Find where the given text appears and provide that cell's center as [X, Y] coordinate. 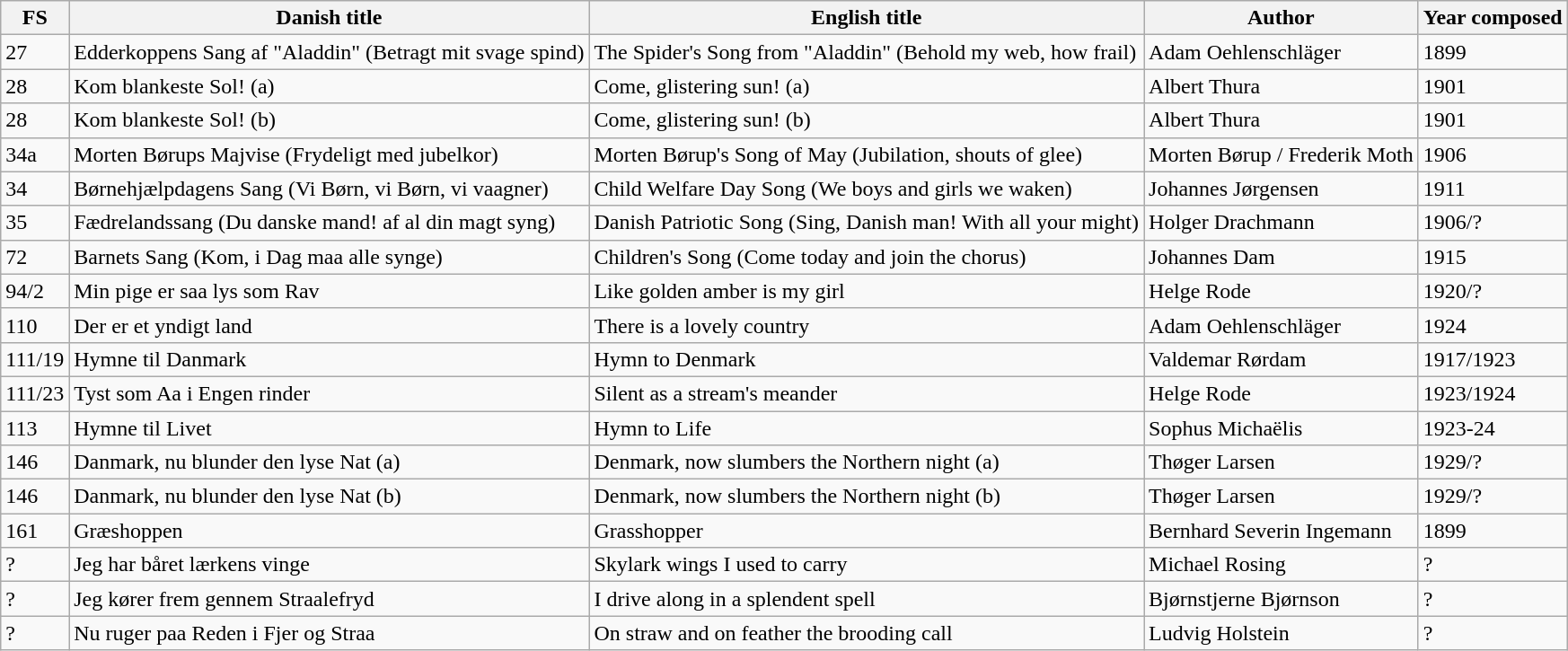
Johannes Jørgensen [1282, 189]
Author [1282, 18]
Min pige er saa lys som Rav [329, 291]
Morten Børup / Frederik Moth [1282, 154]
1923-24 [1493, 428]
Jeg kører frem gennem Straalefryd [329, 599]
Grasshopper [867, 531]
1923/1924 [1493, 393]
Holger Drachmann [1282, 223]
Skylark wings I used to carry [867, 565]
Ludvig Holstein [1282, 633]
1906 [1493, 154]
Hymn to Denmark [867, 359]
Morten Børups Majvise (Frydeligt med jubelkor) [329, 154]
Fædrelandssang (Du danske mand! af al din magt syng) [329, 223]
Come, glistering sun! (a) [867, 86]
111/23 [35, 393]
Jeg har båret lærkens vinge [329, 565]
1924 [1493, 325]
Nu ruger paa Reden i Fjer og Straa [329, 633]
1911 [1493, 189]
Barnets Sang (Kom, i Dag maa alle synge) [329, 257]
Hymne til Danmark [329, 359]
72 [35, 257]
Year composed [1493, 18]
The Spider's Song from "Aladdin" (Behold my web, how frail) [867, 52]
161 [35, 531]
1906/? [1493, 223]
Græshoppen [329, 531]
94/2 [35, 291]
113 [35, 428]
34 [35, 189]
Børnehjælpdagens Sang (Vi Børn, vi Børn, vi vaagner) [329, 189]
FS [35, 18]
Michael Rosing [1282, 565]
35 [35, 223]
Bjørnstjerne Bjørnson [1282, 599]
Danish Patriotic Song (Sing, Danish man! With all your might) [867, 223]
Bernhard Severin Ingemann [1282, 531]
Come, glistering sun! (b) [867, 120]
Edderkoppens Sang af "Aladdin" (Betragt mit svage spind) [329, 52]
Valdemar Rørdam [1282, 359]
Kom blankeste Sol! (a) [329, 86]
Denmark, now slumbers the Northern night (a) [867, 462]
Morten Børup's Song of May (Jubilation, shouts of glee) [867, 154]
1920/? [1493, 291]
Silent as a stream's meander [867, 393]
English title [867, 18]
Children's Song (Come today and join the chorus) [867, 257]
Kom blankeste Sol! (b) [329, 120]
Johannes Dam [1282, 257]
On straw and on feather the brooding call [867, 633]
Child Welfare Day Song (We boys and girls we waken) [867, 189]
Danmark, nu blunder den lyse Nat (a) [329, 462]
Tyst som Aa i Engen rinder [329, 393]
27 [35, 52]
I drive along in a splendent spell [867, 599]
There is a lovely country [867, 325]
Like golden amber is my girl [867, 291]
Der er et yndigt land [329, 325]
Hymn to Life [867, 428]
111/19 [35, 359]
Sophus Michaëlis [1282, 428]
110 [35, 325]
Denmark, now slumbers the Northern night (b) [867, 497]
1917/1923 [1493, 359]
Danish title [329, 18]
1915 [1493, 257]
34a [35, 154]
Hymne til Livet [329, 428]
Danmark, nu blunder den lyse Nat (b) [329, 497]
